Return the (x, y) coordinate for the center point of the cell that contains the specified text.  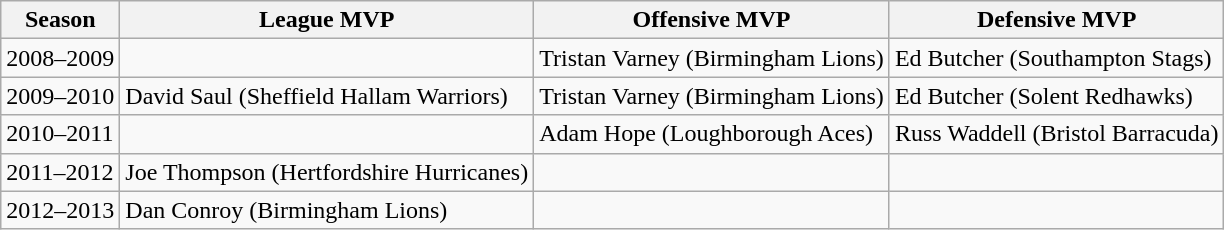
Adam Hope (Loughborough Aces) (712, 134)
Joe Thompson (Hertfordshire Hurricanes) (327, 172)
2012–2013 (60, 210)
Russ Waddell (Bristol Barracuda) (1056, 134)
Offensive MVP (712, 20)
Ed Butcher (Southampton Stags) (1056, 58)
Ed Butcher (Solent Redhawks) (1056, 96)
Defensive MVP (1056, 20)
2008–2009 (60, 58)
2009–2010 (60, 96)
2011–2012 (60, 172)
Season (60, 20)
David Saul (Sheffield Hallam Warriors) (327, 96)
Dan Conroy (Birmingham Lions) (327, 210)
2010–2011 (60, 134)
League MVP (327, 20)
